Detect which cell encompasses the target text, then output its [X, Y] center coordinate. 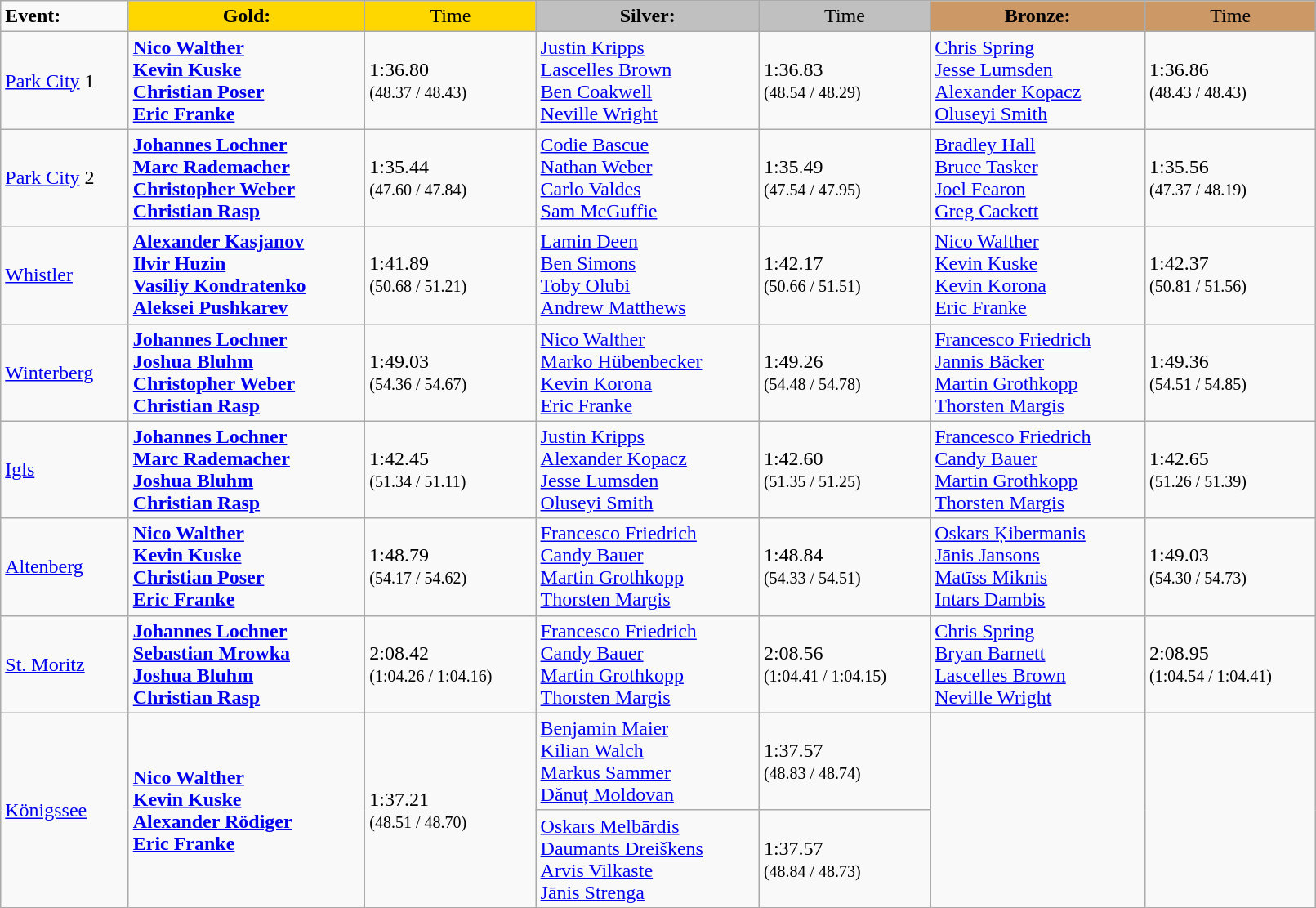
1:49.03(54.30 / 54.73) [1230, 567]
2:08.56(1:04.41 / 1:04.15) [845, 664]
Codie BascueNathan WeberCarlo ValdesSam McGuffie [647, 178]
1:35.56(47.37 / 48.19) [1230, 178]
1:37.21(48.51 / 48.70) [451, 810]
Justin KrippsAlexander KopaczJesse LumsdenOluseyi Smith [647, 469]
Chris SpringJesse LumsdenAlexander KopaczOluseyi Smith [1037, 80]
1:49.36(54.51 / 54.85) [1230, 373]
Bronze: [1037, 16]
Altenberg [65, 567]
Igls [65, 469]
1:48.79(54.17 / 54.62) [451, 567]
1:37.57(48.84 / 48.73) [845, 858]
Event: [65, 16]
Park City 1 [65, 80]
Johannes LochnerMarc RademacherChristopher WeberChristian Rasp [247, 178]
St. Moritz [65, 664]
Oskars ĶibermanisJānis JansonsMatīss MiknisIntars Dambis [1037, 567]
1:37.57(48.83 / 48.74) [845, 762]
Winterberg [65, 373]
1:42.45(51.34 / 51.11) [451, 469]
1:36.83(48.54 / 48.29) [845, 80]
Alexander KasjanovIlvir HuzinVasiliy KondratenkoAleksei Pushkarev [247, 275]
Johannes LochnerSebastian MrowkaJoshua BluhmChristian Rasp [247, 664]
Johannes LochnerJoshua BluhmChristopher WeberChristian Rasp [247, 373]
Johannes LochnerMarc RademacherJoshua BluhmChristian Rasp [247, 469]
1:48.84(54.33 / 54.51) [845, 567]
Park City 2 [65, 178]
1:36.80(48.37 / 48.43) [451, 80]
1:42.65(51.26 / 51.39) [1230, 469]
1:41.89(50.68 / 51.21) [451, 275]
1:35.49(47.54 / 47.95) [845, 178]
1:35.44(47.60 / 47.84) [451, 178]
Oskars MelbārdisDaumants DreiškensArvis VilkasteJānis Strenga [647, 858]
Whistler [65, 275]
2:08.42(1:04.26 / 1:04.16) [451, 664]
1:36.86(48.43 / 48.43) [1230, 80]
2:08.95(1:04.54 / 1:04.41) [1230, 664]
1:42.60(51.35 / 51.25) [845, 469]
1:42.37(50.81 / 51.56) [1230, 275]
1:49.26(54.48 / 54.78) [845, 373]
1:49.03(54.36 / 54.67) [451, 373]
Lamin DeenBen SimonsToby OlubiAndrew Matthews [647, 275]
Nico WaltherMarko HübenbeckerKevin KoronaEric Franke [647, 373]
Bradley HallBruce TaskerJoel FearonGreg Cackett [1037, 178]
Gold: [247, 16]
Chris SpringBryan BarnettLascelles BrownNeville Wright [1037, 664]
Francesco FriedrichJannis BäckerMartin GrothkoppThorsten Margis [1037, 373]
Justin KrippsLascelles BrownBen CoakwellNeville Wright [647, 80]
Silver: [647, 16]
Nico WaltherKevin KuskeKevin KoronaEric Franke [1037, 275]
Königssee [65, 810]
Benjamin MaierKilian WalchMarkus SammerDănuț Moldovan [647, 762]
Nico WaltherKevin KuskeAlexander RödigerEric Franke [247, 810]
1:42.17(50.66 / 51.51) [845, 275]
